Output the (X, Y) coordinate of the center of the cell containing the given text.  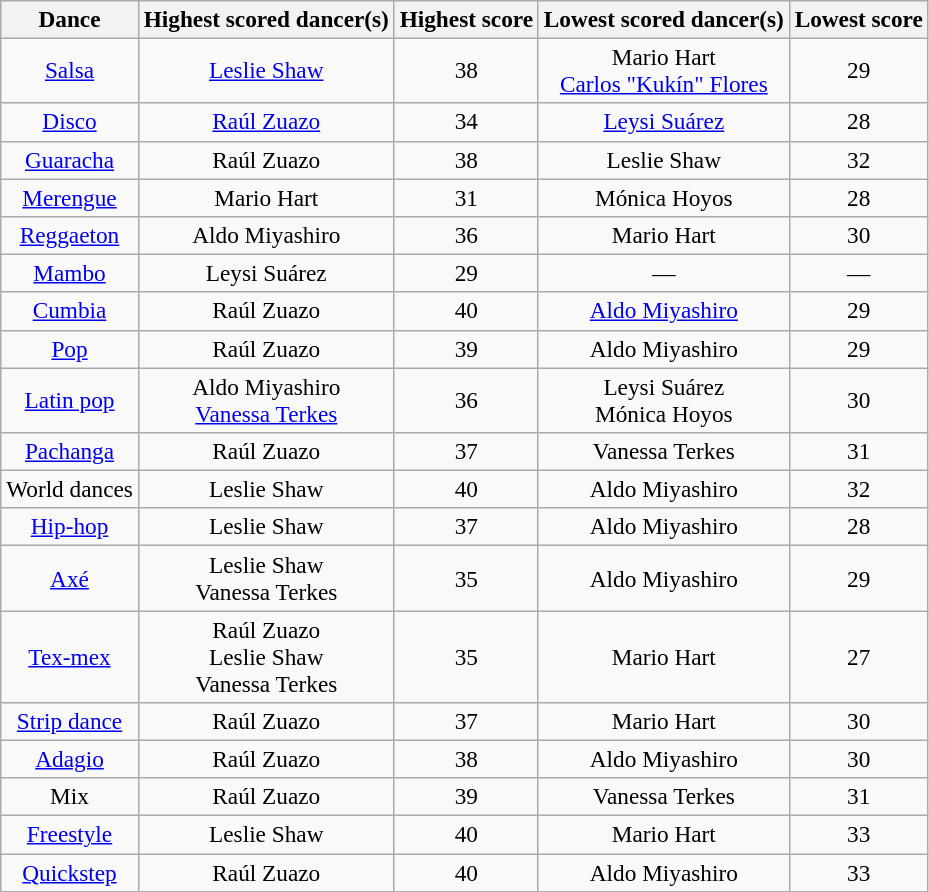
27 (858, 656)
Merengue (70, 197)
Raúl ZuazoLeslie ShawVanessa Terkes (266, 656)
Highest score (466, 19)
Mambo (70, 273)
Highest scored dancer(s) (266, 19)
Leysi SuárezMónica Hoyos (664, 400)
Mónica Hoyos (664, 197)
34 (466, 122)
Lowest score (858, 19)
Latin pop (70, 400)
Hip-hop (70, 527)
Freestyle (70, 834)
Pachanga (70, 451)
Quickstep (70, 872)
Leslie ShawVanessa Terkes (266, 578)
Disco (70, 122)
Guaracha (70, 160)
Aldo MiyashiroVanessa Terkes (266, 400)
Mario HartCarlos "Kukín" Flores (664, 70)
Lowest scored dancer(s) (664, 19)
Salsa (70, 70)
Reggaeton (70, 235)
Dance (70, 19)
World dances (70, 489)
Strip dance (70, 721)
Pop (70, 349)
Axé (70, 578)
Cumbia (70, 311)
Tex-mex (70, 656)
Adagio (70, 759)
Mix (70, 797)
